Search for the cell housing the specified text and yield its [X, Y] center coordinate. 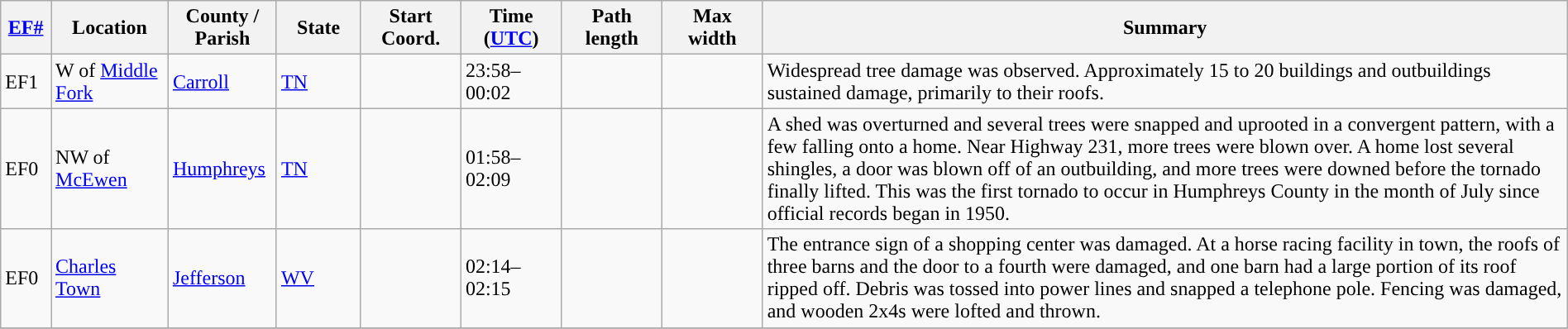
Humphreys [222, 169]
EF# [26, 28]
02:14–02:15 [511, 278]
Jefferson [222, 278]
County / Parish [222, 28]
Location [110, 28]
Start Coord. [411, 28]
Time (UTC) [511, 28]
W of Middle Fork [110, 81]
01:58–02:09 [511, 169]
Widespread tree damage was observed. Approximately 15 to 20 buildings and outbuildings sustained damage, primarily to their roofs. [1164, 81]
NW of McEwen [110, 169]
Path length [612, 28]
Summary [1164, 28]
Charles Town [110, 278]
Max width [713, 28]
23:58–00:02 [511, 81]
WV [318, 278]
EF1 [26, 81]
Carroll [222, 81]
State [318, 28]
